Return [x, y] of the center of cell containing provided text 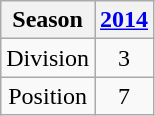
Position [48, 96]
Season [48, 20]
Division [48, 58]
2014 [124, 20]
3 [124, 58]
7 [124, 96]
